Search for the cell housing the specified text and yield its (x, y) center coordinate. 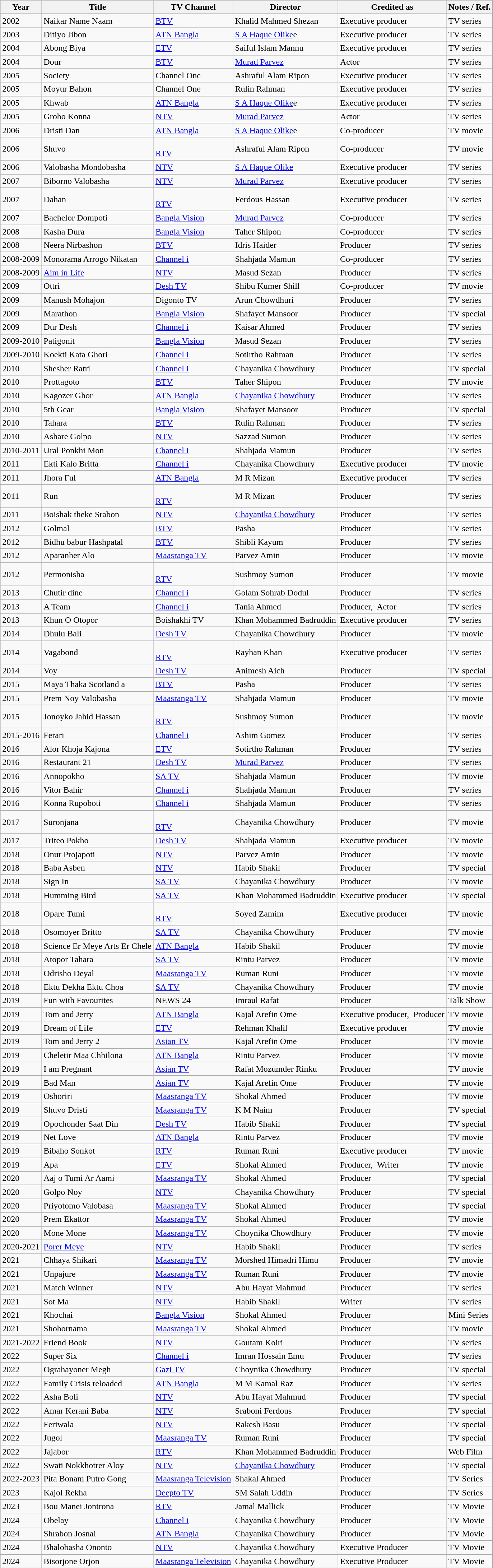
Ektu Dekha Ektu Choa (98, 987)
Khun O Otopor (98, 620)
Bachelor Dompoti (98, 218)
Kasha Dura (98, 232)
Marathon (98, 314)
Tahara (98, 423)
Vitor Bahir (98, 790)
Sign In (98, 881)
2002 (21, 21)
Producer, Actor (392, 606)
Dristi Dan (98, 130)
Dahan (98, 200)
Dream of Life (98, 1028)
Porer Meye (98, 1247)
Run (98, 496)
Arun Chowdhuri (285, 300)
Pita Bonam Putro Gong (98, 1479)
Rafat Mozumder Rinku (285, 1069)
Bidhu babur Hashpatal (98, 542)
Boishakhi TV (193, 620)
Vagabond (98, 652)
2020-2021 (21, 1247)
Title (98, 7)
Golpo Noy (98, 1192)
NEWS 24 (193, 1001)
Kaisar Ahmed (285, 327)
Ograhayoner Megh (98, 1370)
Valobasha Mondobasha (98, 167)
2022-2023 (21, 1479)
Web Film (470, 1452)
Amar Kerani Baba (98, 1411)
Jajabor (98, 1452)
Bhalobasha Ononto (98, 1547)
Bisorjone Orjon (98, 1561)
Society (98, 75)
2003 (21, 34)
Opochonder Saat Din (98, 1124)
Restaurant 21 (98, 762)
Golmal (98, 528)
Feriwala (98, 1424)
Unpajure (98, 1274)
Rehman Khalil (285, 1028)
Aim in Life (98, 273)
Humming Bird (98, 895)
Khwab (98, 103)
Rakesh Basu (285, 1424)
2010-2011 (21, 450)
Moyur Bahon (98, 89)
Kajol Rekha (98, 1493)
Goutam Koiri (285, 1342)
Super Six (98, 1356)
Sazzad Sumon (285, 437)
Swati Nokkhotrer Aloy (98, 1465)
Prem Noy Valobasha (98, 698)
Saiful Islam Mannu (285, 48)
Bibaho Sonkot (98, 1151)
Family Crisis reloaded (98, 1383)
Groho Konna (98, 116)
Notes / Ref. (470, 7)
Shesher Ratri (98, 368)
Digonto TV (193, 300)
Science Er Meye Arts Er Chele (98, 946)
Abong Biya (98, 48)
Director (285, 7)
K M Naim (285, 1110)
Imraul Rafat (285, 1001)
Sraboni Ferdous (285, 1411)
Opare Tumi (98, 914)
Prem Ekattor (98, 1219)
Dour (98, 62)
Prottagoto (98, 382)
Shakal Ahmed (285, 1479)
Fun with Favourites (98, 1001)
Net Love (98, 1137)
Konna Rupoboti (98, 803)
Triteo Pokho (98, 840)
S A Haque Olike (285, 167)
Permonisha (98, 574)
Asha Boli (98, 1397)
Shuvo (98, 149)
Ottri (98, 286)
Animesh Aich (285, 671)
Annopokho (98, 776)
Atopor Tahara (98, 960)
Obelay (98, 1520)
Jamal Mallick (285, 1506)
Dhulu Bali (98, 634)
Tom and Jerry (98, 1014)
Soyed Zamim (285, 914)
Aaj o Tumi Ar Aami (98, 1178)
Talk Show (470, 1001)
Gazi TV (193, 1370)
Morshed Himadri Himu (285, 1260)
Year (21, 7)
Dur Desh (98, 327)
5th Gear (98, 409)
Monorama Arrogo Nikatan (98, 259)
Producer, Writer (392, 1165)
Tom and Jerry 2 (98, 1042)
2021-2022 (21, 1342)
SM Salah Uddin (285, 1493)
Neera Nirbashon (98, 245)
Shibli Kayum (285, 542)
Ferdous Hassan (285, 200)
2015-2016 (21, 735)
Friend Book (98, 1342)
Koekti Kata Ghori (98, 354)
Voy (98, 671)
Executive producer, Producer (392, 1014)
Jhora Ful (98, 478)
TV Channel (193, 7)
Match Winner (98, 1288)
Bou Manei Jontrona (98, 1506)
Sot Ma (98, 1301)
Mone Mone (98, 1233)
Kagozer Ghor (98, 395)
Maya Thaka Scotland a (98, 685)
Credited as (392, 7)
Biborno Valobasha (98, 181)
Rayhan Khan (285, 652)
Deepto TV (193, 1493)
Ferari (98, 735)
Jonoyko Jahid Hassan (98, 717)
Osomoyer Britto (98, 932)
Writer (392, 1301)
Bad Man (98, 1082)
Khochai (98, 1315)
Golam Sohrab Dodul (285, 593)
Idris Haider (285, 245)
Ditiyo Jibon (98, 34)
Ural Ponkhi Mon (98, 450)
Shuvo Dristi (98, 1110)
Odrisho Deyal (98, 973)
Boishak theke Srabon (98, 515)
Mini Series (470, 1315)
Shibu Kumer Shill (285, 286)
Tania Ahmed (285, 606)
Onur Projapoti (98, 854)
Naikar Name Naam (98, 21)
Manush Mohajon (98, 300)
Khalid Mahmed Shezan (285, 21)
I am Pregnant (98, 1069)
Ekti Kalo Britta (98, 464)
Ashare Golpo (98, 437)
M M Kamal Raz (285, 1383)
Priyotomo Valobasa (98, 1206)
A Team (98, 606)
Suronjana (98, 822)
Shrabon Josnai (98, 1534)
Oshoriri (98, 1096)
Chutir dine (98, 593)
Baba Asben (98, 868)
Chhaya Shikari (98, 1260)
Imran Hossain Emu (285, 1356)
Shohornama (98, 1328)
Cheletir Maa Chhilona (98, 1055)
Aparanher Alo (98, 556)
Alor Khoja Kajona (98, 749)
Patigonit (98, 341)
Apa (98, 1165)
Jugol (98, 1438)
Ashim Gomez (285, 735)
